Search for the cell housing the specified text and yield its (X, Y) center coordinate. 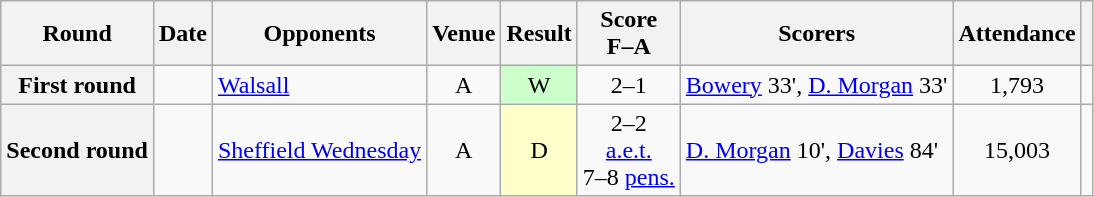
W (539, 85)
D (539, 150)
Attendance (1017, 34)
Bowery 33', D. Morgan 33' (816, 85)
Result (539, 34)
1,793 (1017, 85)
2–2a.e.t.7–8 pens. (628, 150)
First round (78, 85)
Round (78, 34)
Scorers (816, 34)
Second round (78, 150)
2–1 (628, 85)
Opponents (319, 34)
ScoreF–A (628, 34)
15,003 (1017, 150)
Walsall (319, 85)
Sheffield Wednesday (319, 150)
D. Morgan 10', Davies 84' (816, 150)
Venue (464, 34)
Date (182, 34)
